Find where the given text appears and provide that cell's center as (X, Y) coordinate. 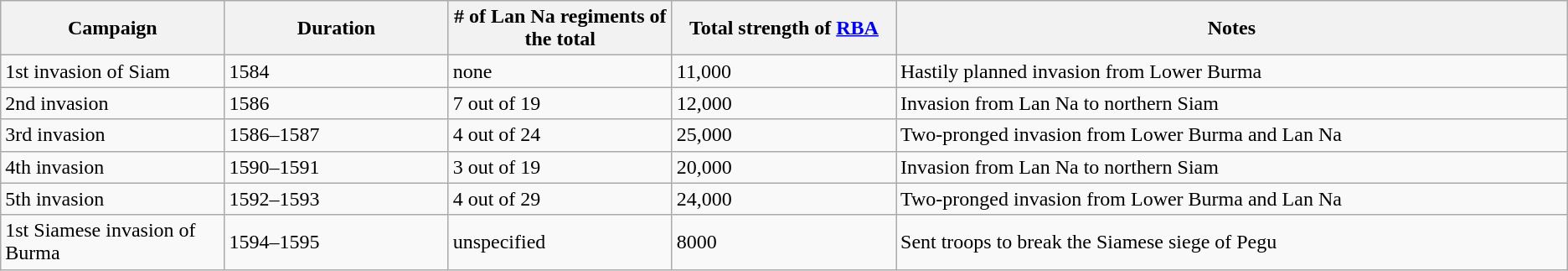
25,000 (784, 135)
12,000 (784, 103)
3 out of 19 (560, 167)
8000 (784, 242)
unspecified (560, 242)
2nd invasion (112, 103)
1st invasion of Siam (112, 71)
1590–1591 (337, 167)
11,000 (784, 71)
4 out of 29 (560, 199)
20,000 (784, 167)
1594–1595 (337, 242)
# of Lan Na regiments of the total (560, 29)
Duration (337, 29)
1586–1587 (337, 135)
24,000 (784, 199)
Total strength of RBA (784, 29)
Hastily planned invasion from Lower Burma (1232, 71)
3rd invasion (112, 135)
Campaign (112, 29)
1586 (337, 103)
1584 (337, 71)
Notes (1232, 29)
none (560, 71)
4 out of 24 (560, 135)
Sent troops to break the Siamese siege of Pegu (1232, 242)
7 out of 19 (560, 103)
5th invasion (112, 199)
1st Siamese invasion of Burma (112, 242)
4th invasion (112, 167)
1592–1593 (337, 199)
